Scan for the cell matching the given text and deliver its [x, y] coordinate at center. 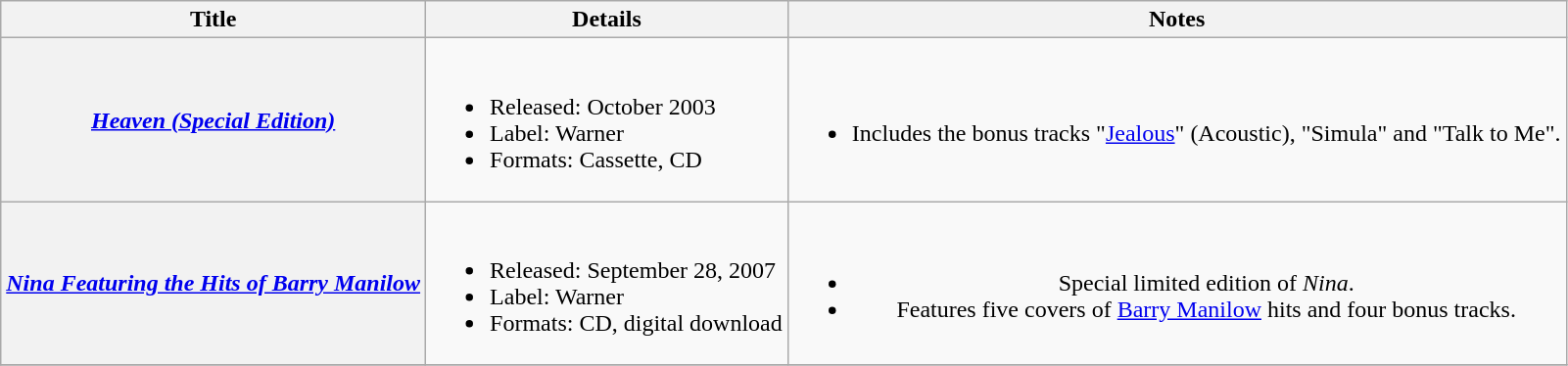
Special limited edition of Nina.Features five covers of Barry Manilow hits and four bonus tracks. [1177, 284]
Nina Featuring the Hits of Barry Manilow [214, 284]
Notes [1177, 20]
Heaven (Special Edition) [214, 119]
Includes the bonus tracks "Jealous" (Acoustic), "Simula" and "Talk to Me". [1177, 119]
Details [607, 20]
Title [214, 20]
Released: September 28, 2007Label: WarnerFormats: CD, digital download [607, 284]
Released: October 2003Label: WarnerFormats: Cassette, CD [607, 119]
